Locate the cell with the specified text and output its [X, Y] center coordinate. 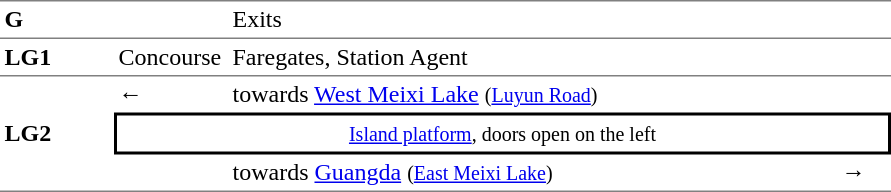
→ [864, 173]
G [57, 20]
Exits [532, 20]
LG2 [57, 134]
Island platform, doors open on the left [502, 133]
Concourse [171, 58]
towards Guangda (East Meixi Lake) [532, 173]
Faregates, Station Agent [532, 58]
← [171, 94]
towards West Meixi Lake (Luyun Road) [532, 94]
LG1 [57, 58]
